Search for the cell housing the specified text and yield its [X, Y] center coordinate. 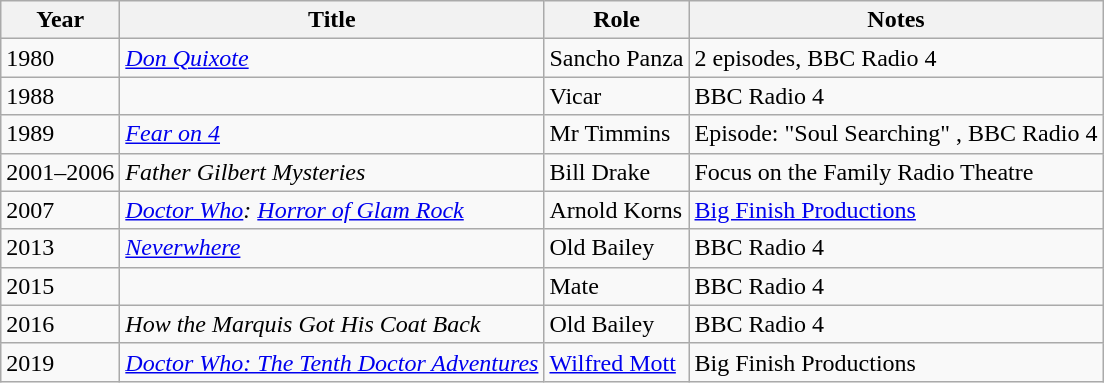
2001–2006 [60, 172]
Doctor Who: The Tenth Doctor Adventures [332, 362]
Notes [896, 20]
Focus on the Family Radio Theatre [896, 172]
2015 [60, 286]
Father Gilbert Mysteries [332, 172]
Episode: "Soul Searching" , BBC Radio 4 [896, 134]
How the Marquis Got His Coat Back [332, 324]
Neverwhere [332, 248]
Don Quixote [332, 58]
Vicar [616, 96]
Mr Timmins [616, 134]
2013 [60, 248]
2007 [60, 210]
Mate [616, 286]
Sancho Panza [616, 58]
2 episodes, BBC Radio 4 [896, 58]
2019 [60, 362]
Arnold Korns [616, 210]
Title [332, 20]
Bill Drake [616, 172]
1988 [60, 96]
Wilfred Mott [616, 362]
1989 [60, 134]
Year [60, 20]
2016 [60, 324]
Fear on 4 [332, 134]
Role [616, 20]
Doctor Who: Horror of Glam Rock [332, 210]
1980 [60, 58]
